Search for the cell housing the specified text and yield its [x, y] center coordinate. 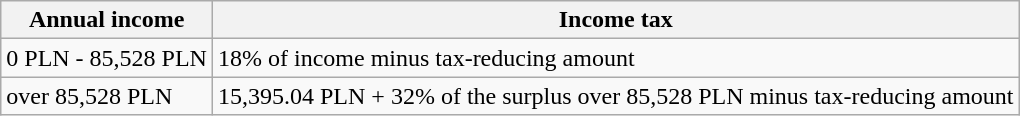
Annual income [107, 20]
over 85,528 PLN [107, 96]
15,395.04 PLN + 32% of the surplus over 85,528 PLN minus tax-reducing amount [616, 96]
Income tax [616, 20]
0 PLN - 85,528 PLN [107, 58]
18% of income minus tax-reducing amount [616, 58]
